Output the (X, Y) coordinate of the center of the cell containing the given text.  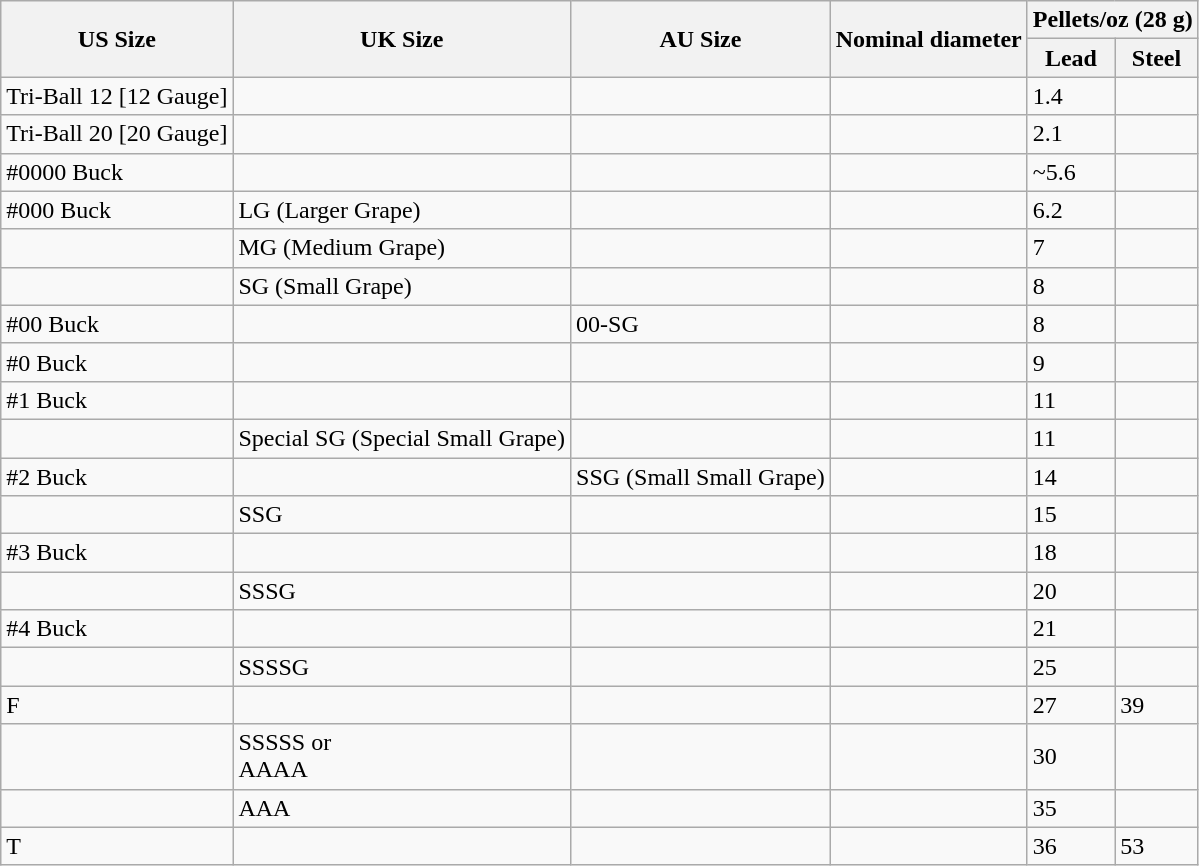
Tri-Ball 20 [20 Gauge] (117, 134)
#0 Buck (117, 362)
2.1 (1070, 134)
F (117, 705)
7 (1070, 248)
53 (1157, 846)
#0000 Buck (117, 172)
18 (1070, 553)
#2 Buck (117, 477)
UK Size (402, 39)
LG (Larger Grape) (402, 210)
Special SG (Special Small Grape) (402, 438)
27 (1070, 705)
#3 Buck (117, 553)
SSSSG (402, 667)
36 (1070, 846)
30 (1070, 756)
#000 Buck (117, 210)
15 (1070, 515)
#00 Buck (117, 324)
6.2 (1070, 210)
Nominal diameter (928, 39)
SG (Small Grape) (402, 286)
AU Size (701, 39)
SSG (Small Small Grape) (701, 477)
35 (1070, 808)
25 (1070, 667)
US Size (117, 39)
SSSSS orAAAA (402, 756)
1.4 (1070, 96)
Pellets/oz (28 g) (1112, 20)
#1 Buck (117, 400)
Tri-Ball 12 [12 Gauge] (117, 96)
MG (Medium Grape) (402, 248)
SSSG (402, 591)
21 (1070, 629)
Steel (1157, 58)
SSG (402, 515)
AAA (402, 808)
T (117, 846)
39 (1157, 705)
00-SG (701, 324)
9 (1070, 362)
14 (1070, 477)
~5.6 (1070, 172)
20 (1070, 591)
#4 Buck (117, 629)
Lead (1070, 58)
